Scan for the cell matching the given text and deliver its (X, Y) coordinate at center. 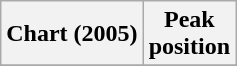
Peakposition (189, 34)
Chart (2005) (72, 34)
